Find where the given text appears and provide that cell's center as [x, y] coordinate. 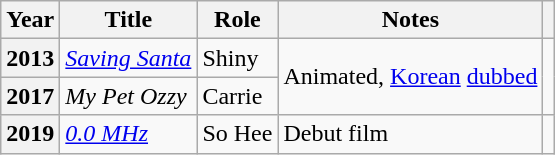
2019 [30, 134]
My Pet Ozzy [128, 96]
0.0 MHz [128, 134]
Debut film [410, 134]
2017 [30, 96]
Carrie [238, 96]
Role [238, 20]
Title [128, 20]
2013 [30, 58]
Saving Santa [128, 58]
So Hee [238, 134]
Animated, Korean dubbed [410, 77]
Shiny [238, 58]
Year [30, 20]
Notes [410, 20]
